Output the [x, y] coordinate of the center of the cell containing the given text.  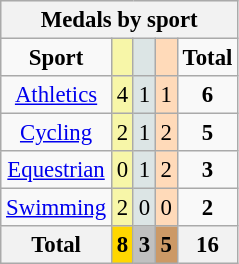
8 [122, 245]
16 [207, 245]
Athletics [56, 95]
Medals by sport [120, 20]
Sport [56, 58]
6 [207, 95]
Equestrian [56, 170]
Swimming [56, 208]
4 [122, 95]
Cycling [56, 133]
